Extract the [x, y] coordinate from the center of the cell holding the provided text.  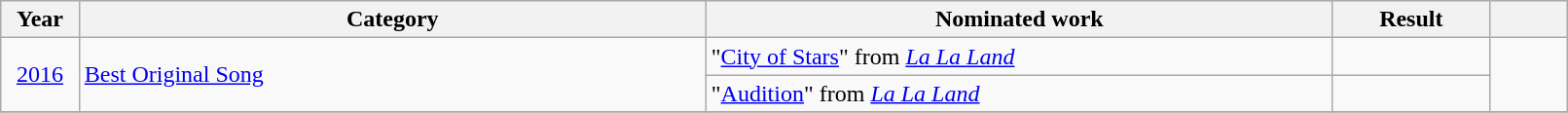
2016 [40, 75]
Year [40, 19]
Result [1411, 19]
Category [392, 19]
Best Original Song [392, 75]
"City of Stars" from La La Land [1019, 56]
"Audition" from La La Land [1019, 94]
Nominated work [1019, 19]
